Locate the cell with the specified text and output its (X, Y) center coordinate. 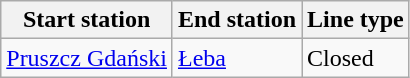
Closed (356, 58)
Start station (87, 20)
Pruszcz Gdański (87, 58)
End station (236, 20)
Line type (356, 20)
Łeba (236, 58)
